Extract the [X, Y] coordinate from the center of the cell holding the provided text.  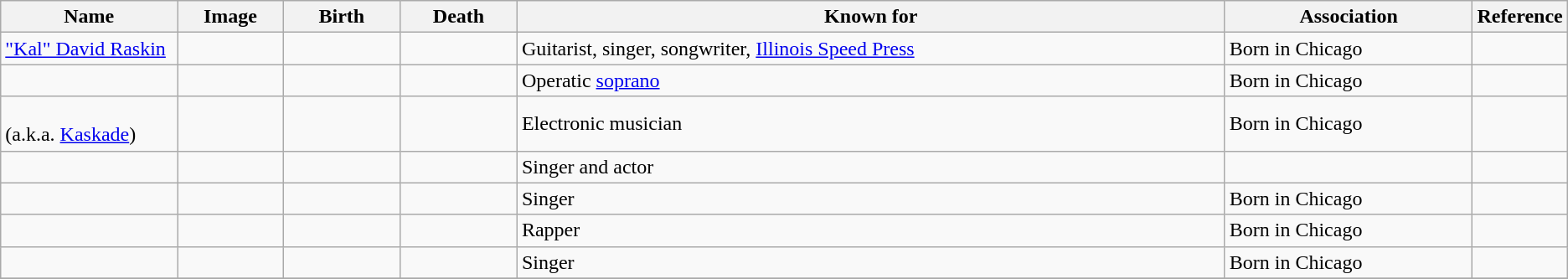
Operatic soprano [871, 80]
Birth [342, 17]
Known for [871, 17]
Death [459, 17]
Association [1349, 17]
Name [89, 17]
Guitarist, singer, songwriter, Illinois Speed Press [871, 49]
Singer and actor [871, 167]
Electronic musician [871, 124]
"Kal" David Raskin [89, 49]
Image [230, 17]
Reference [1519, 17]
Rapper [871, 230]
(a.k.a. Kaskade) [89, 124]
